Search for the cell housing the specified text and yield its (X, Y) center coordinate. 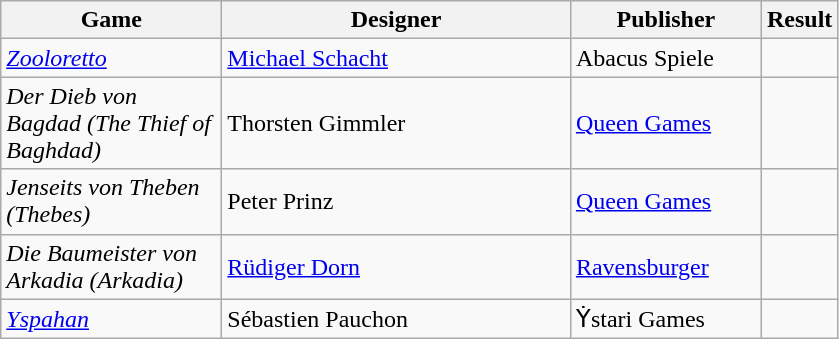
Der Dieb von Bagdad (The Thief of Baghdad) (112, 123)
Designer (396, 20)
Yspahan (112, 319)
Publisher (666, 20)
Thorsten Gimmler (396, 123)
Result (799, 20)
Zooloretto (112, 58)
Jenseits von Theben (Thebes) (112, 202)
Rüdiger Dorn (396, 266)
Abacus Spiele (666, 58)
Peter Prinz (396, 202)
Sébastien Pauchon (396, 319)
Ravensburger (666, 266)
Die Baumeister von Arkadia (Arkadia) (112, 266)
Game (112, 20)
Michael Schacht (396, 58)
Ẏstari Games (666, 319)
